From the cell containing the given text, extract its center point as [x, y] coordinate. 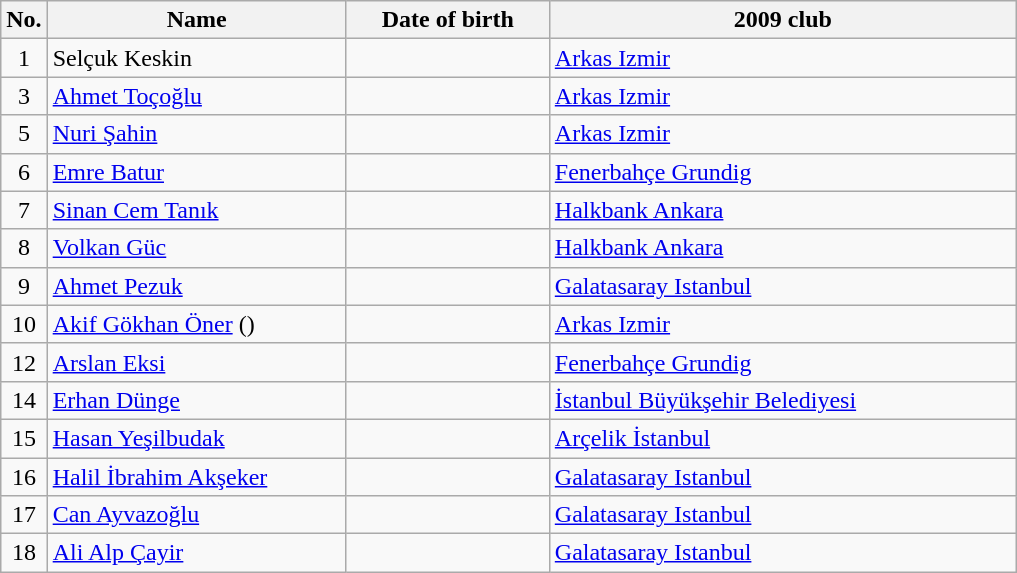
10 [24, 324]
2009 club [782, 20]
Sinan Cem Tanık [196, 210]
Arçelik İstanbul [782, 438]
Name [196, 20]
6 [24, 172]
5 [24, 134]
Halil İbrahim Akşeker [196, 477]
15 [24, 438]
Ali Alp Çayir [196, 553]
Volkan Güc [196, 248]
7 [24, 210]
14 [24, 400]
Ahmet Pezuk [196, 286]
Akif Gökhan Öner () [196, 324]
1 [24, 58]
No. [24, 20]
12 [24, 362]
Emre Batur [196, 172]
Can Ayvazoğlu [196, 515]
Hasan Yeşilbudak [196, 438]
Ahmet Toçoğlu [196, 96]
Date of birth [448, 20]
İstanbul Büyükşehir Belediyesi [782, 400]
17 [24, 515]
18 [24, 553]
8 [24, 248]
3 [24, 96]
Arslan Eksi [196, 362]
Erhan Dünge [196, 400]
Nuri Şahin [196, 134]
Selçuk Keskin [196, 58]
9 [24, 286]
16 [24, 477]
